Determine the (X, Y) coordinate at the center of the cell enclosing the given text.  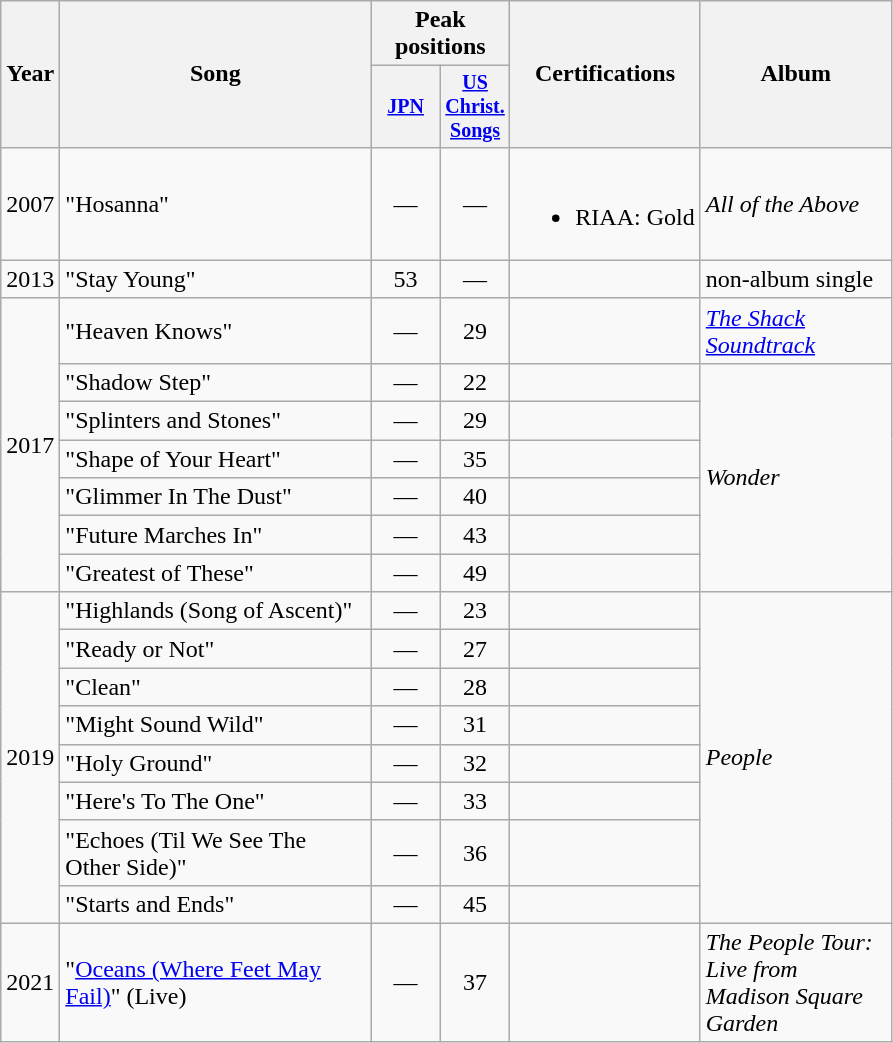
RIAA: Gold (605, 204)
2021 (30, 982)
"Here's To The One" (216, 801)
33 (474, 801)
45 (474, 904)
49 (474, 573)
"Starts and Ends" (216, 904)
"Clean" (216, 687)
The Shack Soundtrack (796, 330)
27 (474, 649)
2019 (30, 758)
28 (474, 687)
23 (474, 611)
53 (406, 279)
22 (474, 382)
"Echoes (Til We See The Other Side)" (216, 852)
"Ready or Not" (216, 649)
43 (474, 535)
"Splinters and Stones" (216, 421)
40 (474, 497)
"Future Marches In" (216, 535)
"Greatest of These" (216, 573)
non-album single (796, 279)
USChrist.Songs (474, 106)
36 (474, 852)
2013 (30, 279)
"Heaven Knows" (216, 330)
2017 (30, 444)
Song (216, 74)
Year (30, 74)
Wonder (796, 477)
JPN (406, 106)
Certifications (605, 74)
"Highlands (Song of Ascent)" (216, 611)
"Shape of Your Heart" (216, 459)
"Hosanna" (216, 204)
Peak positions (440, 34)
32 (474, 763)
"Might Sound Wild" (216, 725)
The People Tour: Live from Madison Square Garden (796, 982)
All of the Above (796, 204)
"Glimmer In The Dust" (216, 497)
31 (474, 725)
"Stay Young" (216, 279)
"Shadow Step" (216, 382)
37 (474, 982)
People (796, 758)
"Oceans (Where Feet May Fail)" (Live) (216, 982)
35 (474, 459)
"Holy Ground" (216, 763)
2007 (30, 204)
Album (796, 74)
